Identify which cell holds the provided text, then report its [X, Y] central coordinate. 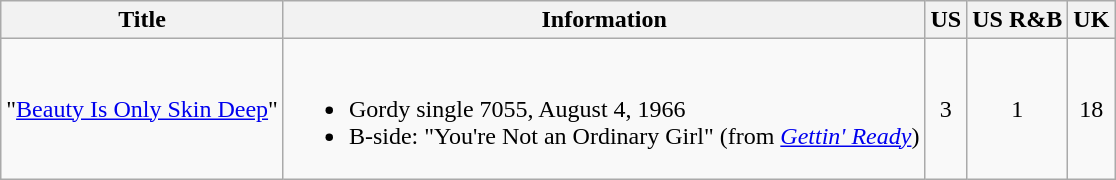
US R&B [1018, 20]
"Beauty Is Only Skin Deep" [142, 109]
3 [946, 109]
UK [1092, 20]
Title [142, 20]
1 [1018, 109]
Information [604, 20]
US [946, 20]
18 [1092, 109]
Gordy single 7055, August 4, 1966B-side: "You're Not an Ordinary Girl" (from Gettin' Ready) [604, 109]
